From the cell containing the given text, extract its center point as (X, Y) coordinate. 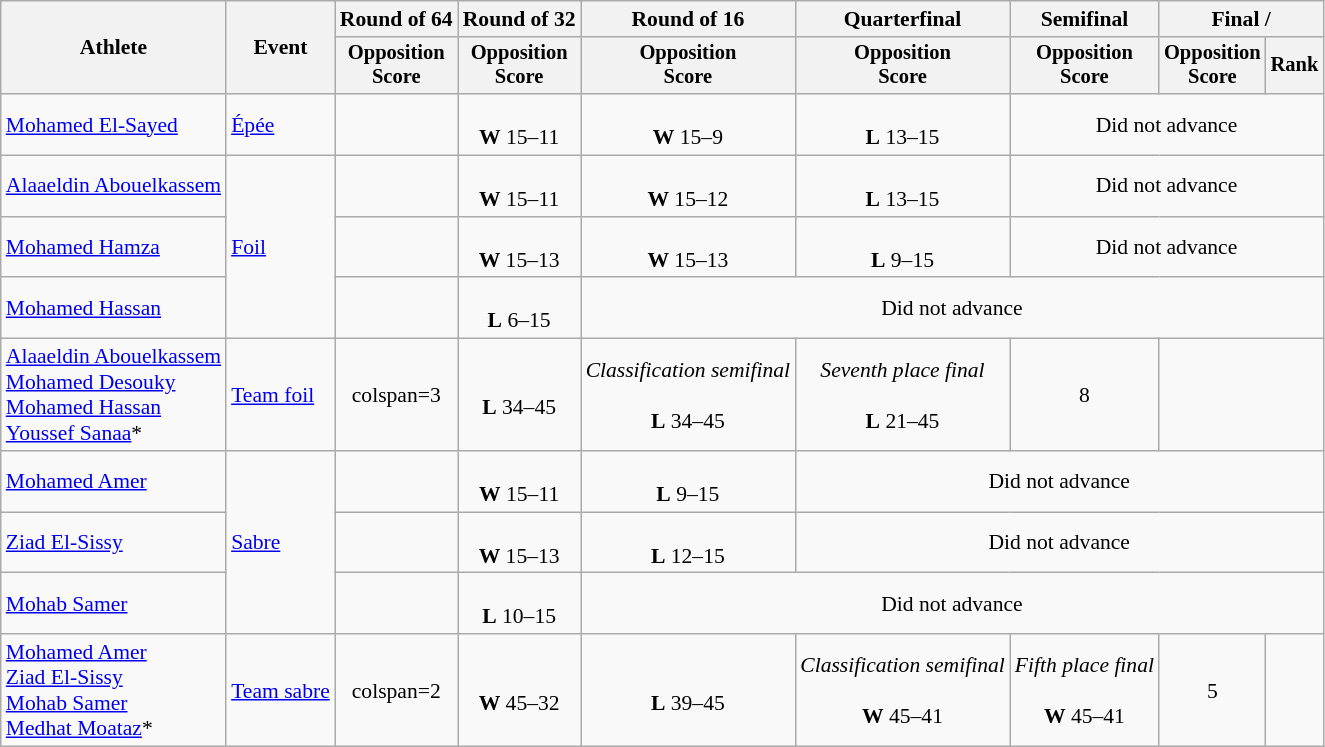
Alaaeldin Abouelkassem (114, 186)
Mohamed Hassan (114, 308)
colspan=3 (396, 395)
Semifinal (1084, 19)
5 (1212, 690)
Foil (280, 248)
Classification semifinalW 45–41 (902, 690)
Fifth place finalW 45–41 (1084, 690)
Event (280, 48)
Alaaeldin AbouelkassemMohamed DesoukyMohamed HassanYoussef Sanaa* (114, 395)
Mohamed Hamza (114, 248)
Épée (280, 124)
L 12–15 (688, 542)
Classification semifinalL 34–45 (688, 395)
Team sabre (280, 690)
Final / (1241, 19)
Rank (1295, 66)
L 39–45 (688, 690)
Mohab Samer (114, 604)
L 34–45 (520, 395)
Team foil (280, 395)
Mohamed El-Sayed (114, 124)
8 (1084, 395)
L 10–15 (520, 604)
L 6–15 (520, 308)
Athlete (114, 48)
Mohamed AmerZiad El-SissyMohab SamerMedhat Moataz* (114, 690)
Mohamed Amer (114, 482)
Round of 64 (396, 19)
Round of 32 (520, 19)
Round of 16 (688, 19)
colspan=2 (396, 690)
W 15–12 (688, 186)
Seventh place finalL 21–45 (902, 395)
Ziad El-Sissy (114, 542)
W 15–9 (688, 124)
W 45–32 (520, 690)
Quarterfinal (902, 19)
Sabre (280, 542)
